Search for the cell housing the specified text and yield its [X, Y] center coordinate. 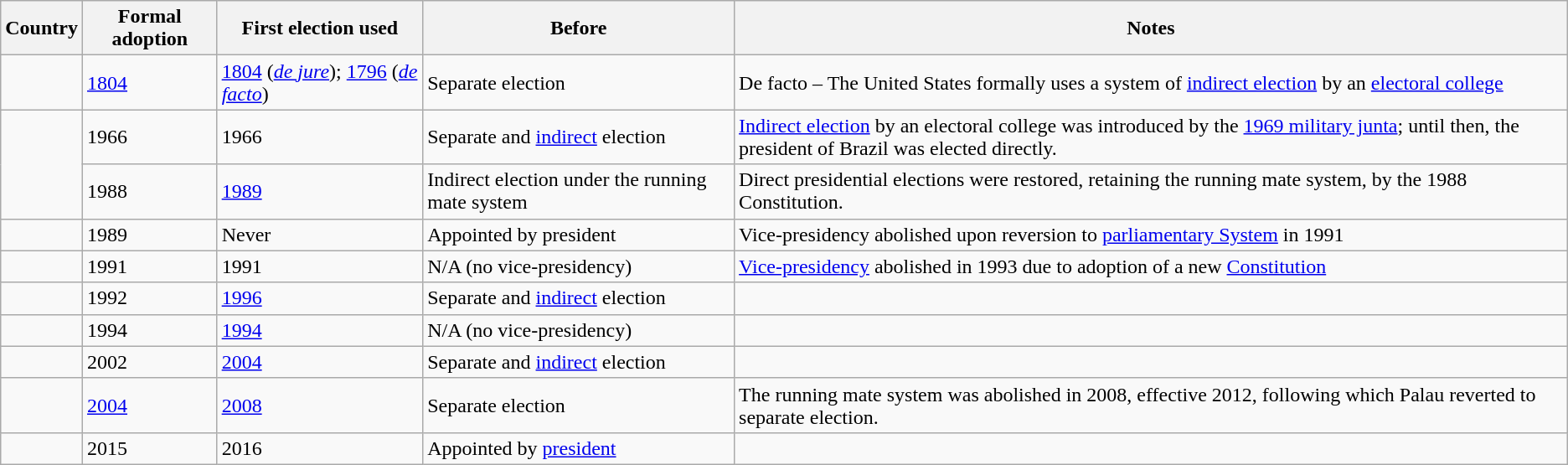
First election used [320, 28]
1996 [320, 298]
2008 [320, 406]
1992 [149, 298]
The running mate system was abolished in 2008, effective 2012, following which Palau reverted to separate election. [1151, 406]
1804 [149, 82]
De facto – The United States formally uses a system of indirect election by an electoral college [1151, 82]
Indirect election by an electoral college was introduced by the 1969 military junta; until then, the president of Brazil was elected directly. [1151, 137]
Vice-presidency abolished upon reversion to parliamentary System in 1991 [1151, 235]
Notes [1151, 28]
2015 [149, 448]
Formal adoption [149, 28]
Before [579, 28]
Country [42, 28]
2016 [320, 448]
Indirect election under the running mate system [579, 191]
1988 [149, 191]
Never [320, 235]
1804 (de jure); 1796 (de facto) [320, 82]
2002 [149, 362]
Vice-presidency abolished in 1993 due to adoption of a new Constitution [1151, 266]
Direct presidential elections were restored, retaining the running mate system, by the 1988 Constitution. [1151, 191]
